Return the (x, y) coordinate for the center point of the cell that contains the specified text.  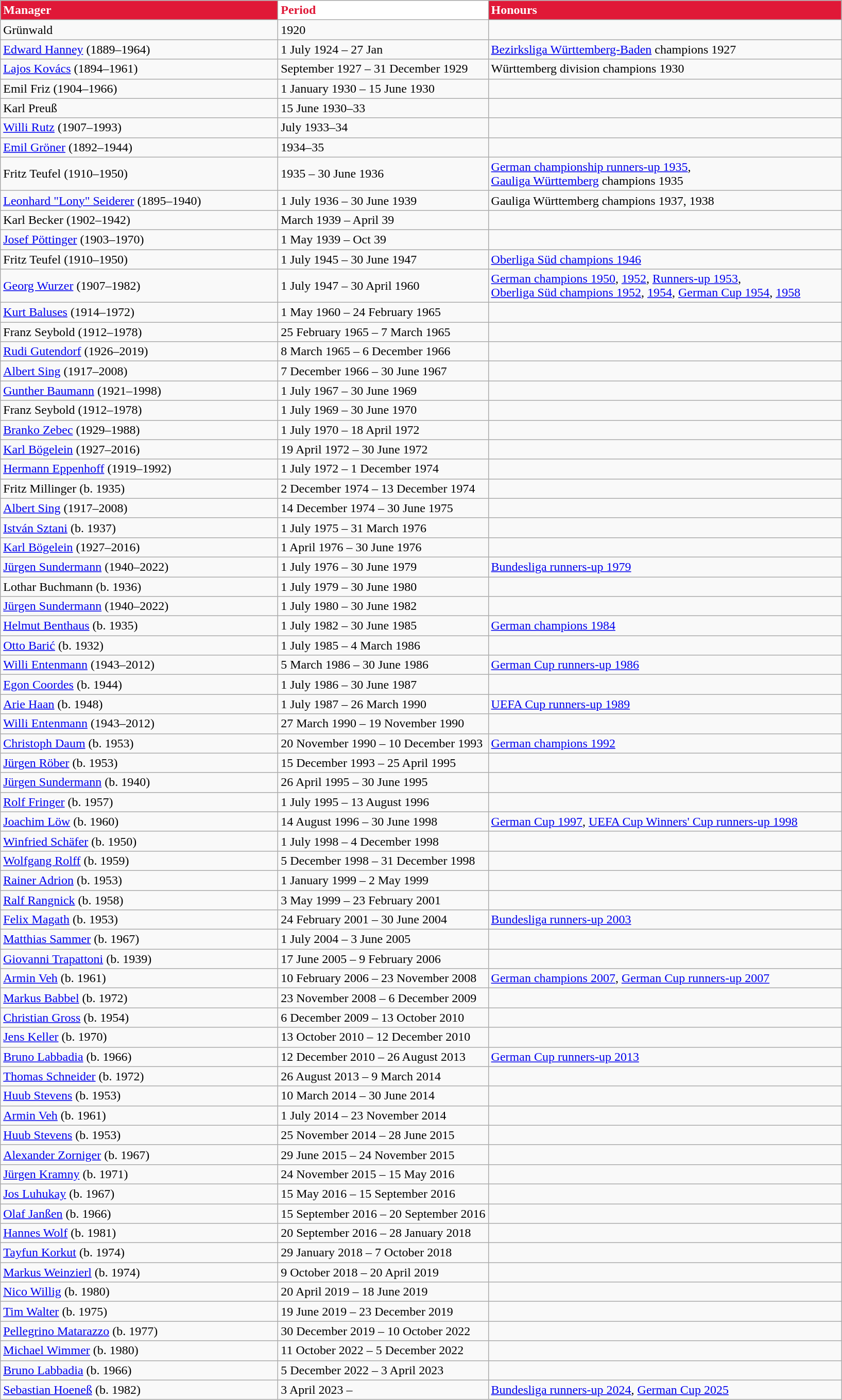
Otto Barić (b. 1932) (139, 645)
Gunther Baumann (1921–1998) (139, 391)
Markus Babbel (b. 1972) (139, 998)
20 September 2016 – 28 January 2018 (383, 1233)
Tayfun Korkut (b. 1974) (139, 1253)
1 July 2004 – 3 June 2005 (383, 939)
2 December 1974 – 13 December 1974 (383, 488)
Josef Pöttinger (1903–1970) (139, 239)
September 1927 – 31 December 1929 (383, 69)
Gauliga Württemberg champions 1937, 1938 (665, 200)
1 July 1936 – 30 June 1939 (383, 200)
Arie Haan (b. 1948) (139, 704)
1 July 1986 – 30 June 1987 (383, 685)
1 July 1975 – 31 March 1976 (383, 528)
Lothar Buchmann (b. 1936) (139, 586)
1 July 1995 – 13 August 1996 (383, 802)
1 July 1976 – 30 June 1979 (383, 567)
Giovanni Trapattoni (b. 1939) (139, 959)
Bezirksliga Württemberg-Baden champions 1927 (665, 49)
UEFA Cup runners-up 1989 (665, 704)
1 July 1987 – 26 March 1990 (383, 704)
Sebastian Hoeneß (b. 1982) (139, 1390)
25 November 2014 – 28 June 2015 (383, 1135)
Egon Coordes (b. 1944) (139, 685)
17 June 2005 – 9 February 2006 (383, 959)
26 April 1995 – 30 June 1995 (383, 782)
Helmut Benthaus (b. 1935) (139, 626)
Bundesliga runners-up 2003 (665, 920)
8 March 1965 – 6 December 1966 (383, 352)
1 July 1985 – 4 March 1986 (383, 645)
1 April 1976 – 30 June 1976 (383, 547)
Felix Magath (b. 1953) (139, 920)
15 December 1993 – 25 April 1995 (383, 763)
German Cup runners-up 1986 (665, 665)
19 June 2019 – 23 December 2019 (383, 1311)
1 July 1945 – 30 June 1947 (383, 259)
Jürgen Kramny (b. 1971) (139, 1174)
Branko Zebec (1929–1988) (139, 430)
1 May 1960 – 24 February 1965 (383, 312)
Olaf Janßen (b. 1966) (139, 1213)
25 February 1965 – 7 March 1965 (383, 332)
1 January 1930 – 15 June 1930 (383, 89)
30 December 2019 – 10 October 2022 (383, 1331)
6 December 2009 – 13 October 2010 (383, 1018)
1935 – 30 June 1936 (383, 174)
Tim Walter (b. 1975) (139, 1311)
Christoph Daum (b. 1953) (139, 743)
27 March 1990 – 19 November 1990 (383, 724)
Period (383, 10)
23 November 2008 – 6 December 2009 (383, 998)
German champions 2007, German Cup runners-up 2007 (665, 978)
5 December 2022 – 3 April 2023 (383, 1370)
Bundesliga runners-up 1979 (665, 567)
1920 (383, 30)
Karl Becker (1902–1942) (139, 220)
Jos Luhukay (b. 1967) (139, 1194)
Jürgen Sundermann (b. 1940) (139, 782)
German champions 1992 (665, 743)
3 May 1999 – 23 February 2001 (383, 900)
1 January 1999 – 2 May 1999 (383, 880)
Kurt Baluses (1914–1972) (139, 312)
29 January 2018 – 7 October 2018 (383, 1253)
Pellegrino Matarazzo (b. 1977) (139, 1331)
5 December 1998 – 31 December 1998 (383, 861)
Willi Rutz (1907–1993) (139, 128)
Wolfgang Rolff (b. 1959) (139, 861)
Emil Gröner (1892–1944) (139, 147)
5 March 1986 – 30 June 1986 (383, 665)
Matthias Sammer (b. 1967) (139, 939)
Rolf Fringer (b. 1957) (139, 802)
1934–35 (383, 147)
24 February 2001 – 30 June 2004 (383, 920)
Jens Keller (b. 1970) (139, 1037)
July 1933–34 (383, 128)
3 April 2023 – (383, 1390)
20 April 2019 – 18 June 2019 (383, 1292)
12 December 2010 – 26 August 2013 (383, 1057)
1 July 1980 – 30 June 1982 (383, 606)
Bundesliga runners-up 2024, German Cup 2025 (665, 1390)
Lajos Kovács (1894–1961) (139, 69)
19 April 1972 – 30 June 1972 (383, 449)
13 October 2010 – 12 December 2010 (383, 1037)
Hannes Wolf (b. 1981) (139, 1233)
1 July 1969 – 30 June 1970 (383, 410)
Karl Preuß (139, 108)
Alexander Zorniger (b. 1967) (139, 1154)
Michael Wimmer (b. 1980) (139, 1351)
1 July 1967 – 30 June 1969 (383, 391)
Hermann Eppenhoff (1919–1992) (139, 469)
Rudi Gutendorf (1926–2019) (139, 352)
Christian Gross (b. 1954) (139, 1018)
1 July 1972 – 1 December 1974 (383, 469)
Leonhard "Lony" Seiderer (1895–1940) (139, 200)
1 July 1979 – 30 June 1980 (383, 586)
15 May 2016 – 15 September 2016 (383, 1194)
German Cup 1997, UEFA Cup Winners' Cup runners-up 1998 (665, 821)
14 August 1996 – 30 June 1998 (383, 821)
15 September 2016 – 20 September 2016 (383, 1213)
1 July 2014 – 23 November 2014 (383, 1115)
German champions 1984 (665, 626)
Ralf Rangnick (b. 1958) (139, 900)
Jürgen Röber (b. 1953) (139, 763)
20 November 1990 – 10 December 1993 (383, 743)
29 June 2015 – 24 November 2015 (383, 1154)
Markus Weinzierl (b. 1974) (139, 1272)
István Sztani (b. 1937) (139, 528)
1 July 1924 – 27 Jan (383, 49)
Georg Wurzer (1907–1982) (139, 286)
10 February 2006 – 23 November 2008 (383, 978)
March 1939 – April 39 (383, 220)
26 August 2013 – 9 March 2014 (383, 1076)
German champions 1950, 1952, Runners-up 1953, Oberliga Süd champions 1952, 1954, German Cup 1954, 1958 (665, 286)
1 July 1998 – 4 December 1998 (383, 841)
Fritz Millinger (b. 1935) (139, 488)
Edward Hanney (1889–1964) (139, 49)
Thomas Schneider (b. 1972) (139, 1076)
11 October 2022 – 5 December 2022 (383, 1351)
Württemberg division champions 1930 (665, 69)
24 November 2015 – 15 May 2016 (383, 1174)
Winfried Schäfer (b. 1950) (139, 841)
10 March 2014 – 30 June 2014 (383, 1096)
Honours (665, 10)
1 July 1970 – 18 April 1972 (383, 430)
Manager (139, 10)
1 July 1982 – 30 June 1985 (383, 626)
Rainer Adrion (b. 1953) (139, 880)
9 October 2018 – 20 April 2019 (383, 1272)
14 December 1974 – 30 June 1975 (383, 508)
1 July 1947 – 30 April 1960 (383, 286)
Oberliga Süd champions 1946 (665, 259)
1 May 1939 – Oct 39 (383, 239)
Emil Friz (1904–1966) (139, 89)
7 December 1966 – 30 June 1967 (383, 371)
15 June 1930–33 (383, 108)
German championship runners-up 1935, Gauliga Württemberg champions 1935 (665, 174)
Joachim Löw (b. 1960) (139, 821)
German Cup runners-up 2013 (665, 1057)
Grünwald (139, 30)
Nico Willig (b. 1980) (139, 1292)
